Provide the [X, Y] coordinate of the cell's center where the given text is located.  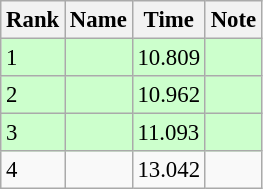
1 [33, 58]
3 [33, 133]
13.042 [168, 170]
10.809 [168, 58]
2 [33, 95]
Rank [33, 20]
Note [233, 20]
Name [99, 20]
10.962 [168, 95]
4 [33, 170]
11.093 [168, 133]
Time [168, 20]
